Locate the cell with the specified text and output its [X, Y] center coordinate. 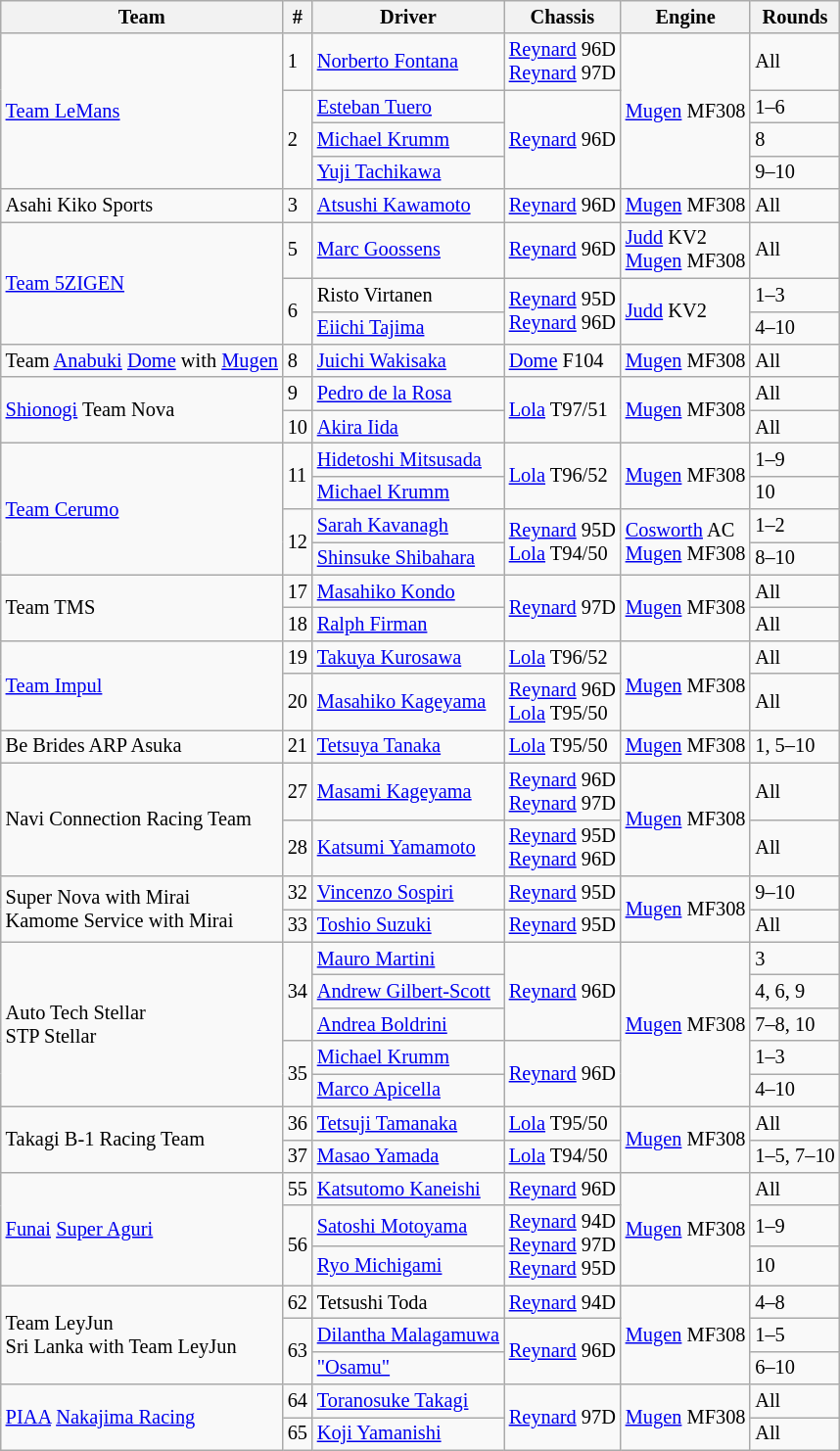
Masami Kageyama [408, 791]
1–6 [795, 107]
Andrew Gilbert-Scott [408, 991]
4–8 [795, 1302]
Driver [408, 17]
Dome F104 [562, 360]
Toranosuke Takagi [408, 1401]
Marc Goossens [408, 250]
20 [298, 702]
Judd KV2Mugen MF308 [685, 250]
Funai Super Aguri [142, 1228]
Mauro Martini [408, 959]
Satoshi Motoyama [408, 1226]
Masahiko Kondo [408, 591]
Akira Iida [408, 427]
Engine [685, 17]
Risto Virtanen [408, 295]
Cosworth ACMugen MF308 [685, 542]
Norberto Fontana [408, 62]
Navi Connection Racing Team [142, 819]
62 [298, 1302]
1–2 [795, 526]
63 [298, 1351]
Marco Apicella [408, 1090]
18 [298, 624]
19 [298, 657]
PIAA Nakajima Racing [142, 1418]
1, 5–10 [795, 746]
Auto Tech StellarSTP Stellar [142, 1024]
Tetsushi Toda [408, 1302]
33 [298, 925]
17 [298, 591]
1–5 [795, 1334]
Lola T94/50 [562, 1156]
Koji Yamanishi [408, 1433]
11 [298, 476]
34 [298, 991]
8–10 [795, 558]
"Osamu" [408, 1368]
6–10 [795, 1368]
Team Impul [142, 685]
27 [298, 791]
12 [298, 542]
Yuji Tachikawa [408, 172]
Atsushi Kawamoto [408, 206]
Asahi Kiko Sports [142, 206]
Shionogi Team Nova [142, 409]
1 [298, 62]
Reynard 94D [562, 1302]
28 [298, 848]
64 [298, 1401]
55 [298, 1189]
37 [298, 1156]
Hidetoshi Mitsusada [408, 459]
Team Cerumo [142, 509]
Katsutomo Kaneishi [408, 1189]
5 [298, 250]
Team 5ZIGEN [142, 282]
32 [298, 892]
Sarah Kavanagh [408, 526]
Dilantha Malagamuwa [408, 1334]
1–5, 7–10 [795, 1156]
Masao Yamada [408, 1156]
Reynard 96DLola T95/50 [562, 702]
Andrea Boldrini [408, 1024]
Chassis [562, 17]
Katsumi Yamamoto [408, 848]
6 [298, 311]
Team Anabuki Dome with Mugen [142, 360]
Takuya Kurosawa [408, 657]
Esteban Tuero [408, 107]
65 [298, 1433]
Lola T97/51 [562, 409]
Tetsuji Tamanaka [408, 1123]
Toshio Suzuki [408, 925]
Be Brides ARP Asuka [142, 746]
Judd KV2 [685, 311]
Team LeMans [142, 112]
2 [298, 139]
Rounds [795, 17]
Team TMS [142, 607]
Reynard 95DLola T94/50 [562, 542]
Team LeyJunSri Lanka with Team LeyJun [142, 1335]
Super Nova with MiraiKamome Service with Mirai [142, 909]
Juichi Wakisaka [408, 360]
56 [298, 1245]
7–8, 10 [795, 1024]
Ryo Michigami [408, 1265]
4, 6, 9 [795, 991]
Ralph Firman [408, 624]
Tetsuya Tanaka [408, 746]
Masahiko Kageyama [408, 702]
Pedro de la Rosa [408, 394]
# [298, 17]
Vincenzo Sospiri [408, 892]
Eiichi Tajima [408, 328]
21 [298, 746]
9 [298, 394]
Takagi B-1 Racing Team [142, 1140]
Shinsuke Shibahara [408, 558]
35 [298, 1073]
36 [298, 1123]
Team [142, 17]
Reynard 94DReynard 97DReynard 95D [562, 1245]
